Detect which cell encompasses the target text, then output its [x, y] center coordinate. 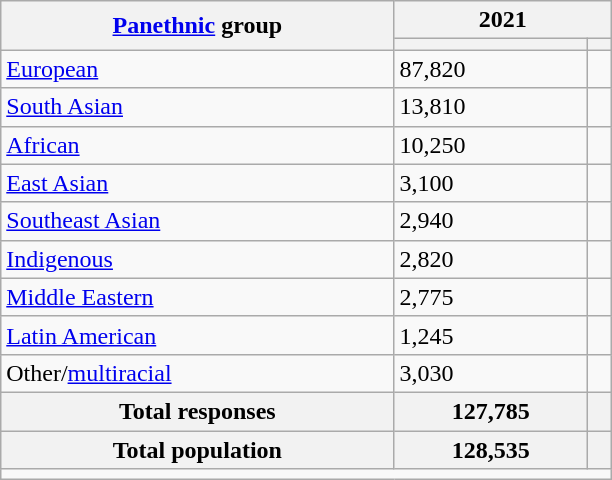
South Asian [198, 107]
2,820 [491, 259]
Panethnic group [198, 26]
13,810 [491, 107]
87,820 [491, 69]
Total population [198, 449]
2021 [503, 20]
East Asian [198, 183]
Total responses [198, 411]
Other/multiracial [198, 373]
Indigenous [198, 259]
2,775 [491, 297]
1,245 [491, 335]
3,100 [491, 183]
128,535 [491, 449]
3,030 [491, 373]
127,785 [491, 411]
2,940 [491, 221]
European [198, 69]
10,250 [491, 145]
Latin American [198, 335]
Southeast Asian [198, 221]
Middle Eastern [198, 297]
African [198, 145]
